Capture the cell that displays the provided text and extract its (X, Y) central coordinate. 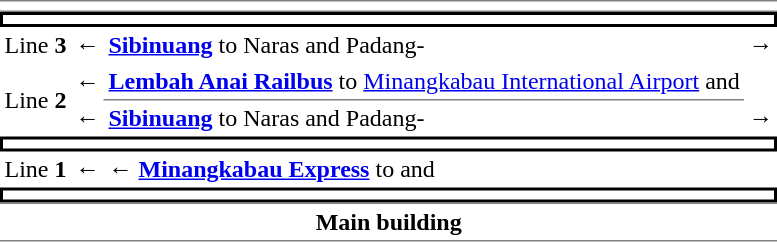
← Minangkabau Express to and (424, 170)
Line 1 (36, 170)
Line 3 (36, 45)
Lembah Anai Railbus to Minangkabau International Airport and (424, 82)
Line 2 (36, 100)
Main building (388, 222)
